Identify which cell holds the provided text, then report its [X, Y] central coordinate. 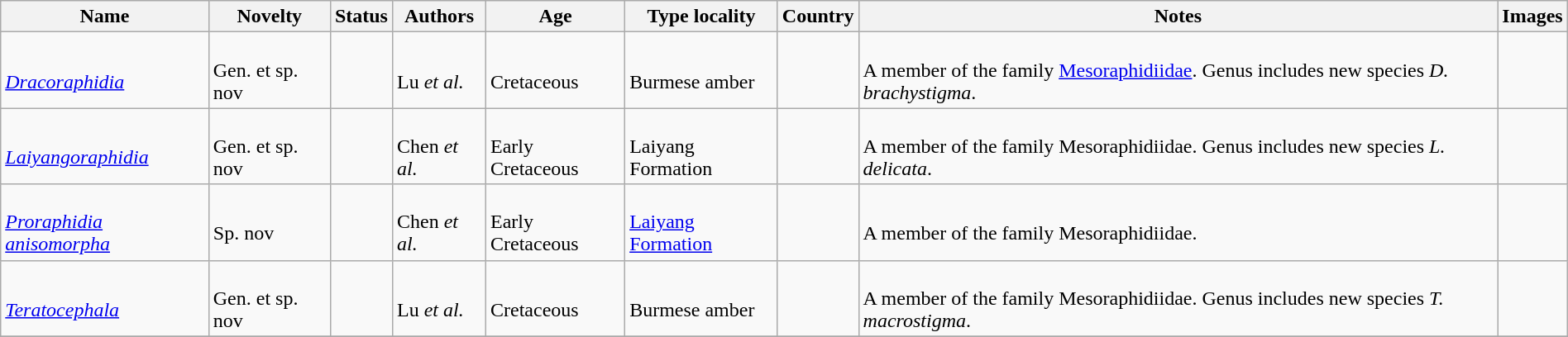
Notes [1178, 17]
Laiyangoraphidia [105, 146]
A member of the family Mesoraphidiidae. Genus includes new species L. delicata. [1178, 146]
A member of the family Mesoraphidiidae. Genus includes new species T. macrostigma. [1178, 298]
Images [1532, 17]
Novelty [270, 17]
Teratocephala [105, 298]
Sp. nov [270, 222]
A member of the family Mesoraphidiidae. [1178, 222]
Proraphidia anisomorpha [105, 222]
Status [361, 17]
Dracoraphidia [105, 70]
A member of the family Mesoraphidiidae. Genus includes new species D. brachystigma. [1178, 70]
Name [105, 17]
Type locality [701, 17]
Authors [438, 17]
Country [818, 17]
Age [556, 17]
